Provide the (x, y) coordinate of the cell's center where the given text is located.  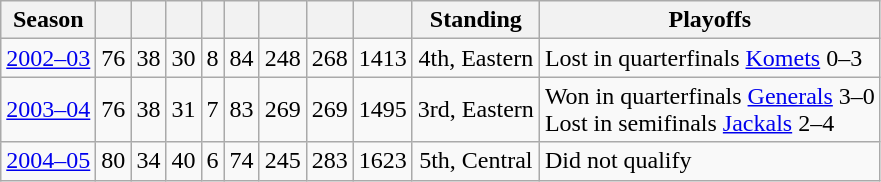
74 (242, 161)
1495 (382, 110)
5th, Central (476, 161)
3rd, Eastern (476, 110)
7 (212, 110)
Lost in quarterfinals Komets 0–3 (710, 58)
40 (184, 161)
83 (242, 110)
268 (330, 58)
283 (330, 161)
4th, Eastern (476, 58)
2004–05 (48, 161)
30 (184, 58)
1623 (382, 161)
Playoffs (710, 20)
Standing (476, 20)
8 (212, 58)
34 (148, 161)
6 (212, 161)
2003–04 (48, 110)
Won in quarterfinals Generals 3–0Lost in semifinals Jackals 2–4 (710, 110)
2002–03 (48, 58)
245 (282, 161)
80 (114, 161)
1413 (382, 58)
31 (184, 110)
Did not qualify (710, 161)
84 (242, 58)
248 (282, 58)
Season (48, 20)
